Provide the (x, y) coordinate of the cell's center where the given text is located.  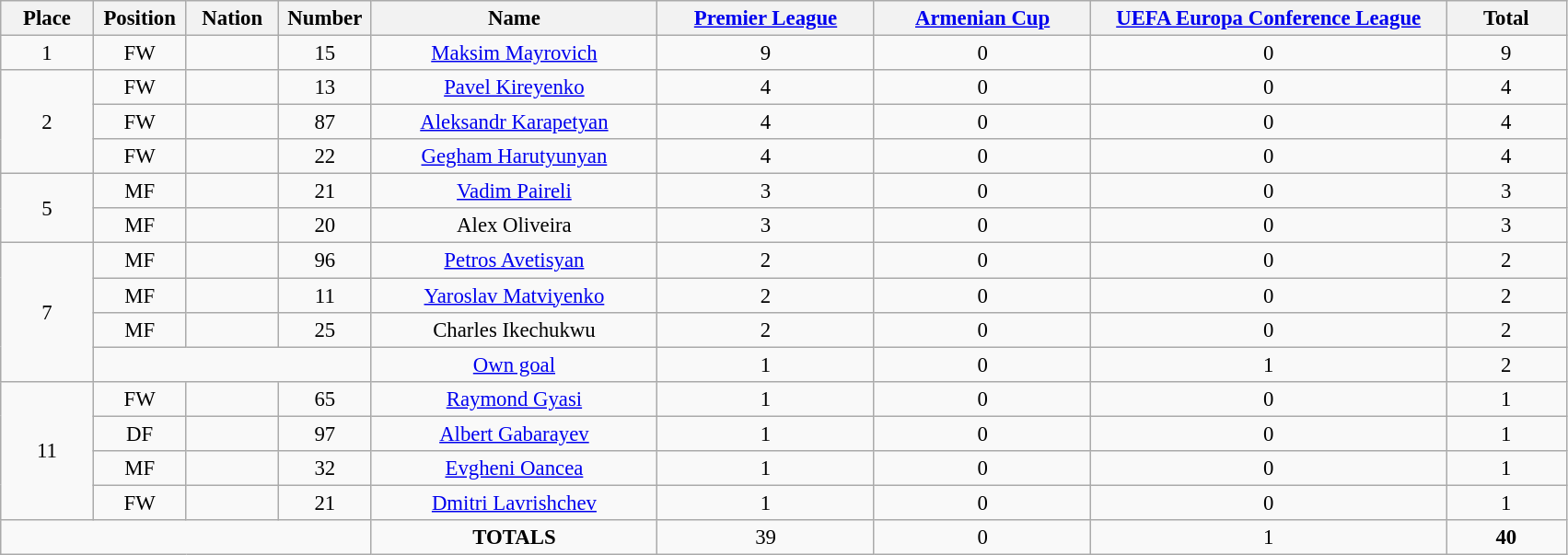
65 (326, 399)
7 (48, 312)
40 (1506, 538)
5 (48, 208)
Alex Oliveira (514, 225)
25 (326, 330)
32 (326, 468)
96 (326, 260)
22 (326, 156)
Maksim Mayrovich (514, 53)
Charles Ikechukwu (514, 330)
39 (766, 538)
15 (326, 53)
Albert Gabarayev (514, 434)
Nation (232, 18)
Place (48, 18)
Total (1506, 18)
Number (326, 18)
87 (326, 122)
DF (140, 434)
Pavel Kireyenko (514, 87)
Petros Avetisyan (514, 260)
Vadim Paireli (514, 191)
UEFA Europa Conference League (1269, 18)
Aleksandr Karapetyan (514, 122)
20 (326, 225)
Premier League (766, 18)
Own goal (514, 364)
Armenian Cup (982, 18)
Evgheni Oancea (514, 468)
Dmitri Lavrishchev (514, 503)
Yaroslav Matviyenko (514, 295)
Gegham Harutyunyan (514, 156)
Name (514, 18)
97 (326, 434)
Position (140, 18)
TOTALS (514, 538)
Raymond Gyasi (514, 399)
13 (326, 87)
